Detect which cell encompasses the target text, then output its [X, Y] center coordinate. 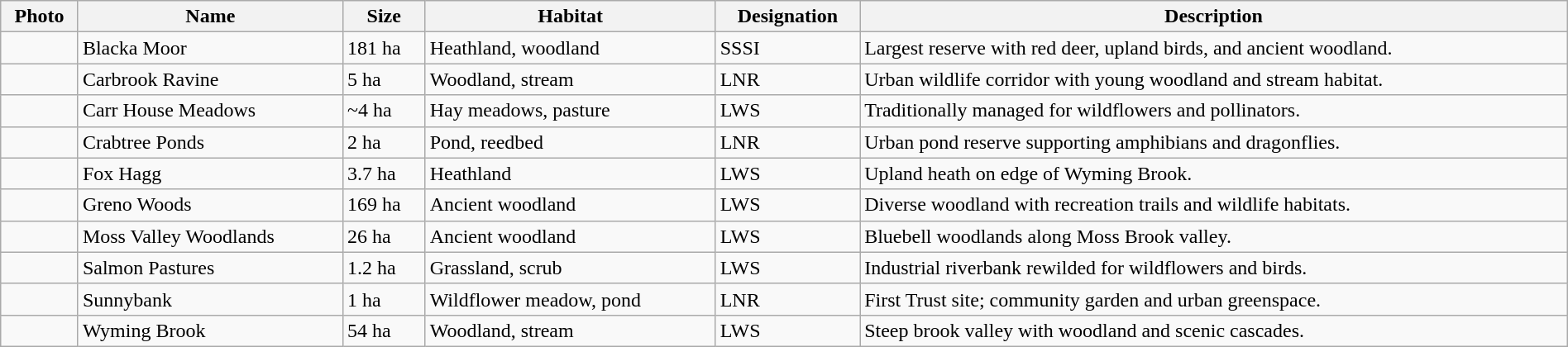
5 ha [384, 79]
Urban pond reserve supporting amphibians and dragonflies. [1214, 142]
54 ha [384, 330]
Wildflower meadow, pond [571, 299]
Bluebell woodlands along Moss Brook valley. [1214, 236]
1 ha [384, 299]
Photo [40, 17]
First Trust site; community garden and urban greenspace. [1214, 299]
Diverse woodland with recreation trails and wildlife habitats. [1214, 205]
Size [384, 17]
Blacka Moor [210, 48]
Greno Woods [210, 205]
Moss Valley Woodlands [210, 236]
Traditionally managed for wildflowers and pollinators. [1214, 111]
Industrial riverbank rewilded for wildflowers and birds. [1214, 268]
Heathland [571, 173]
Carr House Meadows [210, 111]
Designation [787, 17]
2 ha [384, 142]
Upland heath on edge of Wyming Brook. [1214, 173]
Carbrook Ravine [210, 79]
Crabtree Ponds [210, 142]
Wyming Brook [210, 330]
Fox Hagg [210, 173]
Name [210, 17]
SSSI [787, 48]
Steep brook valley with woodland and scenic cascades. [1214, 330]
Urban wildlife corridor with young woodland and stream habitat. [1214, 79]
26 ha [384, 236]
Grassland, scrub [571, 268]
169 ha [384, 205]
1.2 ha [384, 268]
181 ha [384, 48]
Sunnybank [210, 299]
Pond, reedbed [571, 142]
Description [1214, 17]
Largest reserve with red deer, upland birds, and ancient woodland. [1214, 48]
Habitat [571, 17]
Heathland, woodland [571, 48]
Salmon Pastures [210, 268]
~4 ha [384, 111]
Hay meadows, pasture [571, 111]
3.7 ha [384, 173]
